Provide the (x, y) coordinate of the cell's center where the given text is located.  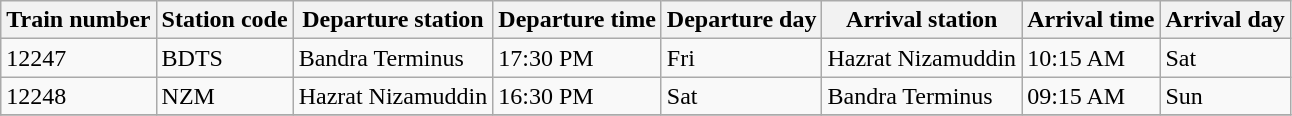
16:30 PM (578, 96)
Departure time (578, 20)
Fri (742, 58)
Arrival day (1225, 20)
BDTS (224, 58)
12248 (78, 96)
12247 (78, 58)
09:15 AM (1091, 96)
Sun (1225, 96)
Arrival time (1091, 20)
NZM (224, 96)
17:30 PM (578, 58)
Departure station (393, 20)
Train number (78, 20)
Station code (224, 20)
10:15 AM (1091, 58)
Arrival station (922, 20)
Departure day (742, 20)
